Determine the [X, Y] coordinate at the center of the cell enclosing the given text.  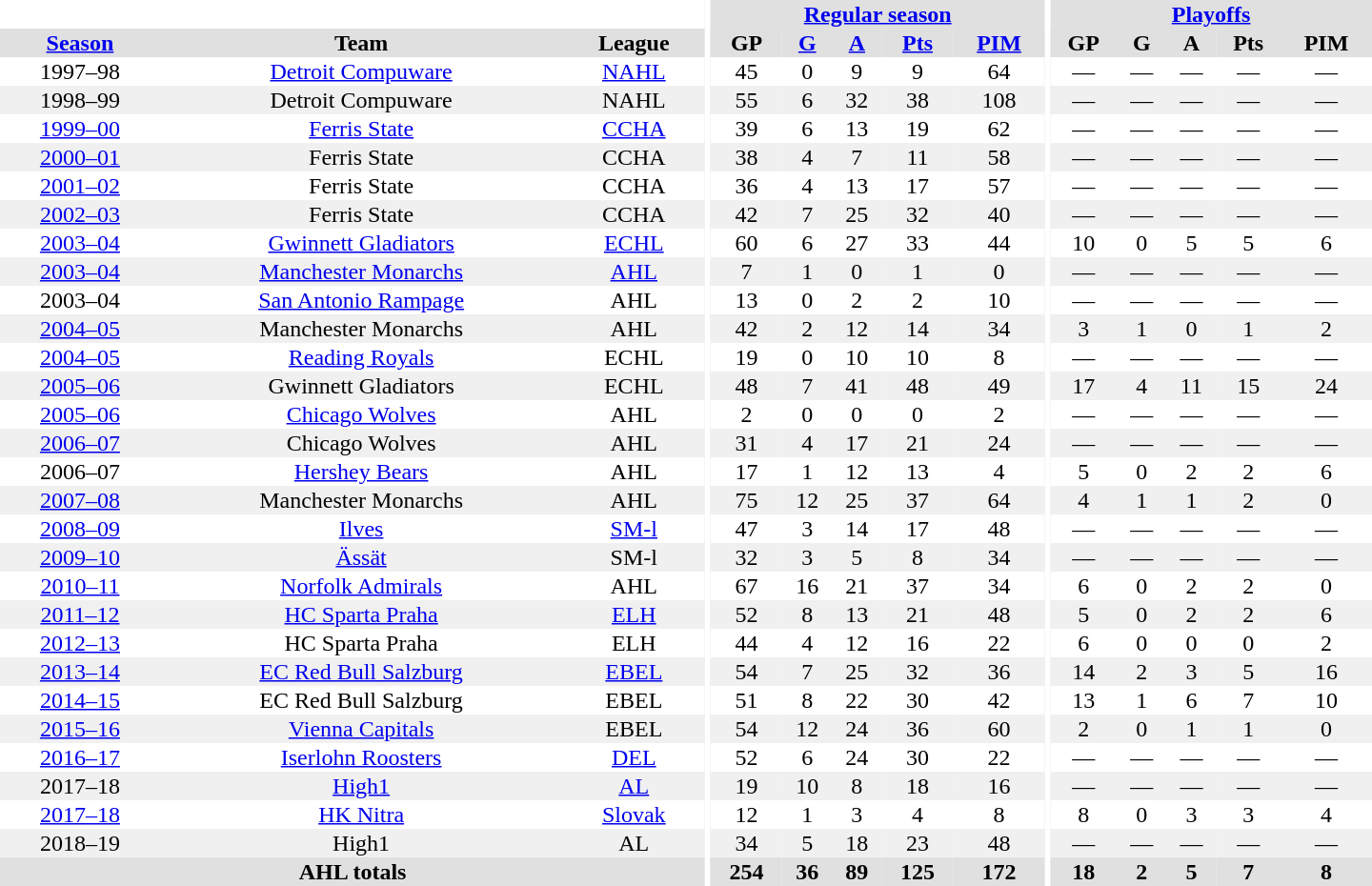
2007–08 [80, 500]
2013–14 [80, 672]
47 [747, 529]
2000–01 [80, 157]
1997–98 [80, 71]
Regular season [878, 14]
62 [999, 129]
2010–11 [80, 586]
Hershey Bears [362, 472]
58 [999, 157]
1999–00 [80, 129]
Vienna Capitals [362, 729]
75 [747, 500]
Playoffs [1211, 14]
27 [857, 243]
2011–12 [80, 614]
2009–10 [80, 557]
40 [999, 214]
Reading Royals [362, 357]
HK Nitra [362, 815]
125 [917, 872]
108 [999, 100]
AHL totals [353, 872]
Norfolk Admirals [362, 586]
2015–16 [80, 729]
55 [747, 100]
2012–13 [80, 643]
DEL [634, 757]
2014–15 [80, 700]
49 [999, 386]
41 [857, 386]
2001–02 [80, 186]
2008–09 [80, 529]
67 [747, 586]
San Antonio Rampage [362, 300]
2002–03 [80, 214]
89 [857, 872]
Slovak [634, 815]
31 [747, 443]
Iserlohn Roosters [362, 757]
45 [747, 71]
2018–19 [80, 843]
Team [362, 43]
51 [747, 700]
33 [917, 243]
League [634, 43]
1998–99 [80, 100]
Ässät [362, 557]
254 [747, 872]
57 [999, 186]
Season [80, 43]
23 [917, 843]
15 [1248, 386]
39 [747, 129]
Ilves [362, 529]
2016–17 [80, 757]
172 [999, 872]
